For the text-containing cell, return its midpoint in [x, y] coordinate format. 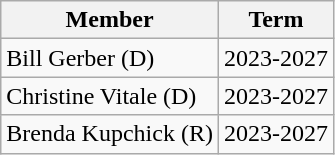
Brenda Kupchick (R) [110, 134]
Member [110, 20]
Bill Gerber (D) [110, 58]
Christine Vitale (D) [110, 96]
Term [276, 20]
